Detect which cell encompasses the target text, then output its [x, y] center coordinate. 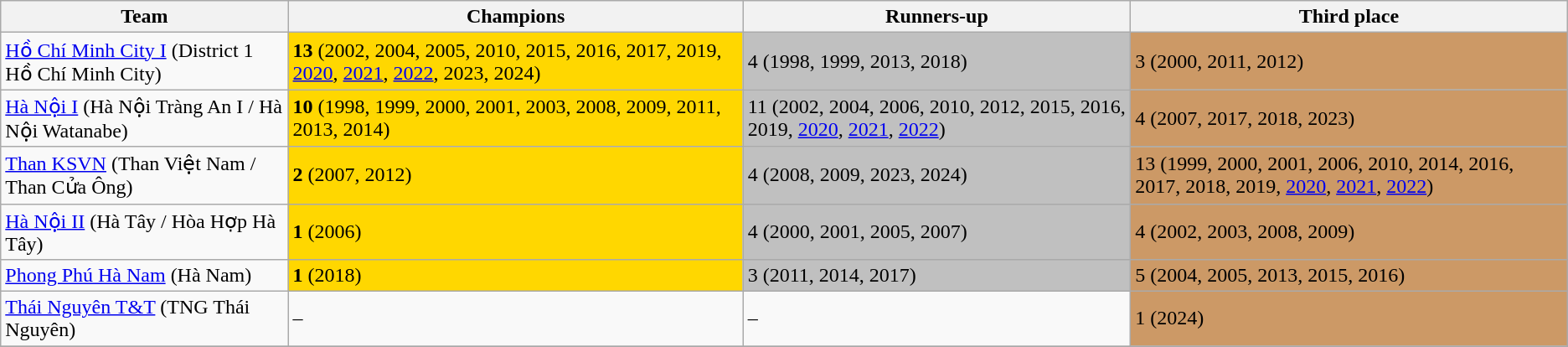
13 (1999, 2000, 2001, 2006, 2010, 2014, 2016, 2017, 2018, 2019, 2020, 2021, 2022) [1349, 175]
2 (2007, 2012) [516, 175]
4 (2008, 2009, 2023, 2024) [936, 175]
Than KSVN (Than Việt Nam / Than Cửa Ông) [144, 175]
Thái Nguyên T&T (TNG Thái Nguyên) [144, 319]
4 (2000, 2001, 2005, 2007) [936, 231]
Team [144, 17]
4 (2002, 2003, 2008, 2009) [1349, 231]
1 (2018) [516, 276]
1 (2006) [516, 231]
Hà Nội I (Hà Nội Tràng An I / Hà Nội Watanabe) [144, 118]
Hà Nội II (Hà Tây / Hòa Hợp Hà Tây) [144, 231]
Phong Phú Hà Nam (Hà Nam) [144, 276]
3 (2000, 2011, 2012) [1349, 61]
11 (2002, 2004, 2006, 2010, 2012, 2015, 2016, 2019, 2020, 2021, 2022) [936, 118]
4 (1998, 1999, 2013, 2018) [936, 61]
Champions [516, 17]
Third place [1349, 17]
10 (1998, 1999, 2000, 2001, 2003, 2008, 2009, 2011, 2013, 2014) [516, 118]
1 (2024) [1349, 319]
5 (2004, 2005, 2013, 2015, 2016) [1349, 276]
Hồ Chí Minh City I (District 1 Hồ Chí Minh City) [144, 61]
13 (2002, 2004, 2005, 2010, 2015, 2016, 2017, 2019, 2020, 2021, 2022, 2023, 2024) [516, 61]
4 (2007, 2017, 2018, 2023) [1349, 118]
3 (2011, 2014, 2017) [936, 276]
Runners-up [936, 17]
